Determine the [X, Y] coordinate at the center of the cell enclosing the given text.  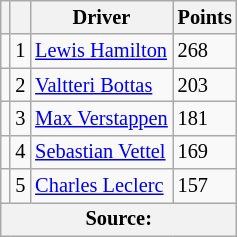
Source: [119, 219]
Sebastian Vettel [101, 152]
169 [205, 152]
5 [20, 186]
4 [20, 152]
Points [205, 17]
203 [205, 85]
157 [205, 186]
Charles Leclerc [101, 186]
Lewis Hamilton [101, 51]
Max Verstappen [101, 118]
3 [20, 118]
181 [205, 118]
Valtteri Bottas [101, 85]
268 [205, 51]
1 [20, 51]
Driver [101, 17]
2 [20, 85]
